Determine the [x, y] coordinate at the center of the cell enclosing the given text.  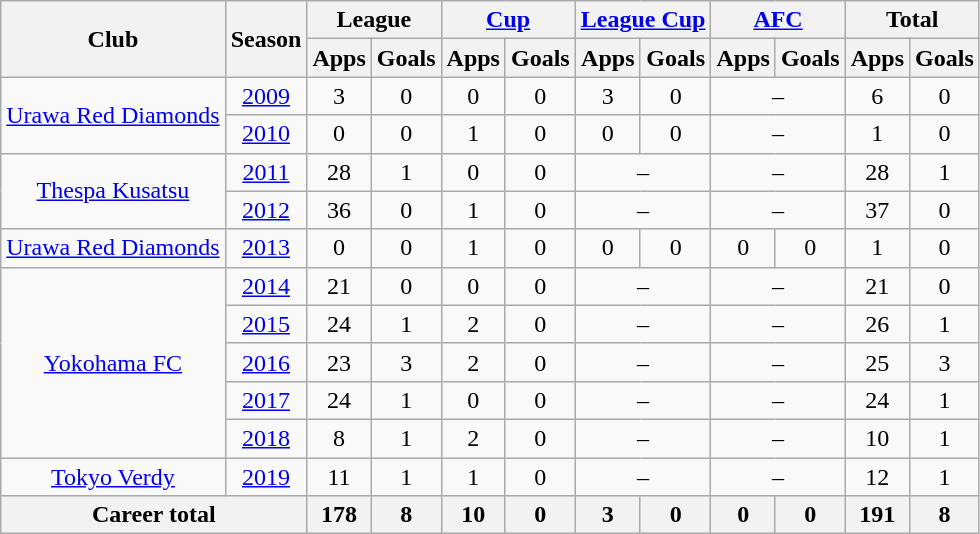
178 [339, 515]
25 [877, 362]
Yokohama FC [113, 362]
11 [339, 477]
Cup [508, 20]
2015 [266, 324]
Total [912, 20]
2012 [266, 210]
2019 [266, 477]
191 [877, 515]
Thespa Kusatsu [113, 191]
League [374, 20]
2014 [266, 286]
2016 [266, 362]
36 [339, 210]
AFC [778, 20]
6 [877, 96]
2013 [266, 248]
2010 [266, 134]
2017 [266, 400]
12 [877, 477]
Career total [154, 515]
Tokyo Verdy [113, 477]
23 [339, 362]
League Cup [643, 20]
2009 [266, 96]
26 [877, 324]
Club [113, 39]
37 [877, 210]
Season [266, 39]
2011 [266, 172]
2018 [266, 438]
